Locate the cell with the specified text and output its [X, Y] center coordinate. 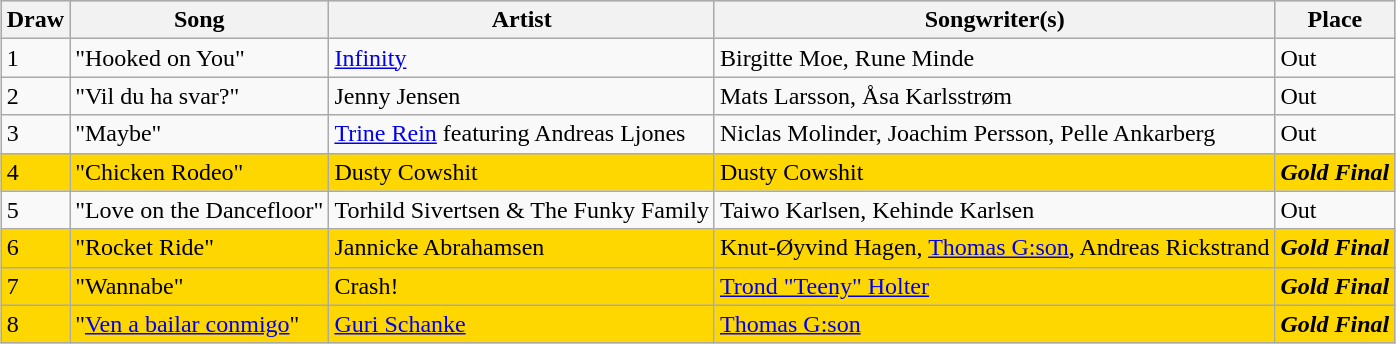
Thomas G:son [994, 324]
Mats Larsson, Åsa Karlsstrøm [994, 96]
4 [35, 172]
8 [35, 324]
Songwriter(s) [994, 20]
"Rocket Ride" [200, 248]
Torhild Sivertsen & The Funky Family [522, 210]
Guri Schanke [522, 324]
Place [1335, 20]
Song [200, 20]
Taiwo Karlsen, Kehinde Karlsen [994, 210]
Trond "Teeny" Holter [994, 286]
Jenny Jensen [522, 96]
6 [35, 248]
Draw [35, 20]
"Maybe" [200, 134]
"Chicken Rodeo" [200, 172]
"Wannabe" [200, 286]
7 [35, 286]
"Love on the Dancefloor" [200, 210]
5 [35, 210]
Niclas Molinder, Joachim Persson, Pelle Ankarberg [994, 134]
"Hooked on You" [200, 58]
Trine Rein featuring Andreas Ljones [522, 134]
Infinity [522, 58]
2 [35, 96]
Birgitte Moe, Rune Minde [994, 58]
1 [35, 58]
"Ven a bailar conmigo" [200, 324]
Jannicke Abrahamsen [522, 248]
"Vil du ha svar?" [200, 96]
Artist [522, 20]
Crash! [522, 286]
Knut-Øyvind Hagen, Thomas G:son, Andreas Rickstrand [994, 248]
3 [35, 134]
